Scan for the cell matching the given text and deliver its [X, Y] coordinate at center. 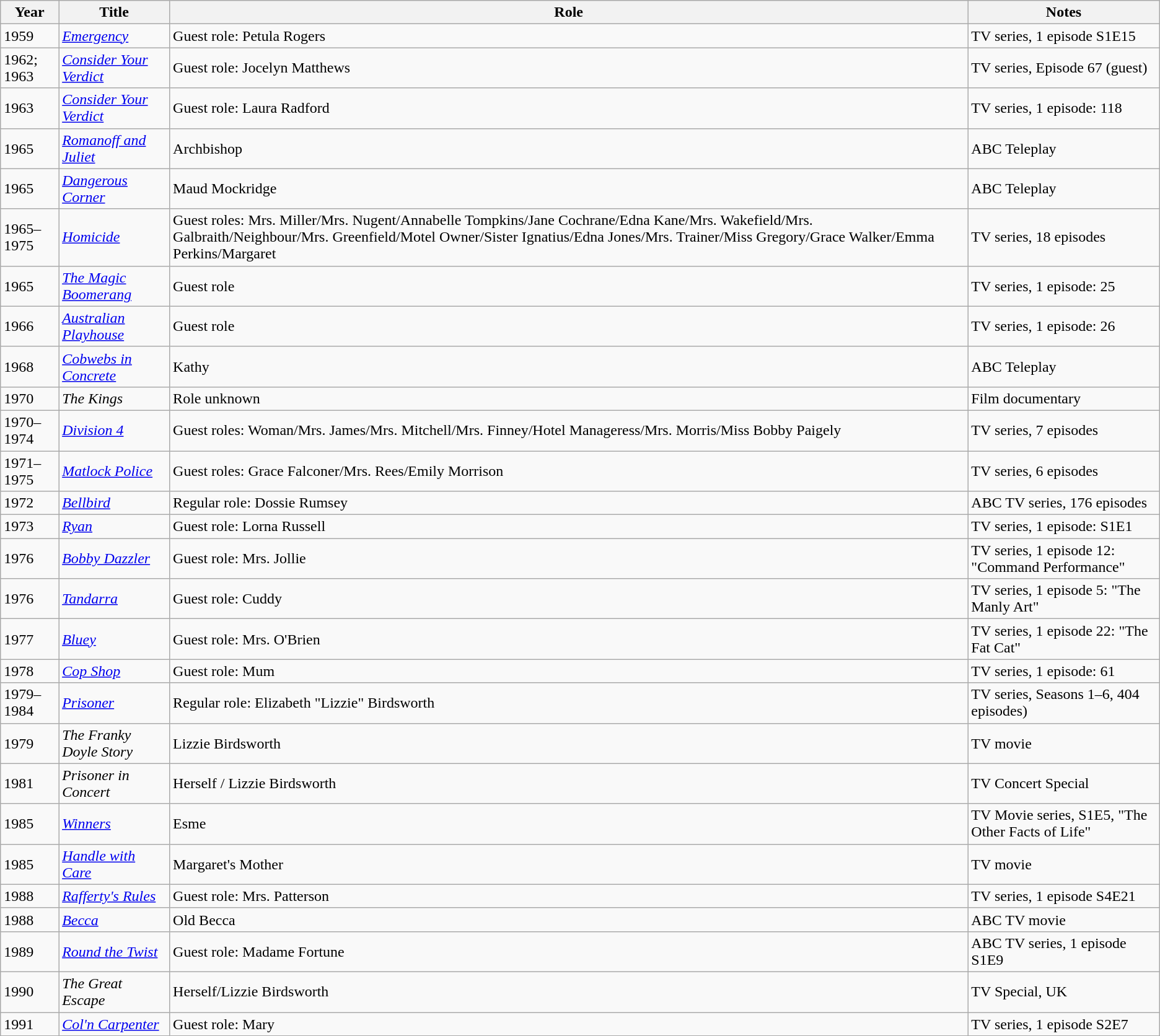
Prisoner in Concert [114, 783]
1968 [30, 367]
1970 [30, 398]
Guest role: Laura Radford [569, 108]
Handle with Care [114, 864]
The Great Escape [114, 991]
The Kings [114, 398]
Guest role: Madame Fortune [569, 952]
ABC TV series, 176 episodes [1063, 503]
Archbishop [569, 149]
TV series, Episode 67 (guest) [1063, 68]
1973 [30, 527]
1991 [30, 1024]
1981 [30, 783]
Esme [569, 824]
TV series, 1 episode: 25 [1063, 286]
Guest role: Lorna Russell [569, 527]
Winners [114, 824]
The Magic Boomerang [114, 286]
TV series, 1 episode: S1E1 [1063, 527]
Australian Playhouse [114, 326]
TV series, 1 episode: 26 [1063, 326]
TV series, 18 episodes [1063, 237]
1970–1974 [30, 430]
Guest role: Mary [569, 1024]
Becca [114, 920]
1979 [30, 744]
TV series, 1 episode 12: "Command Performance" [1063, 559]
Round the Twist [114, 952]
Regular role: Elizabeth "Lizzie" Birdsworth [569, 703]
1971–1975 [30, 471]
Romanoff and Juliet [114, 149]
TV series, 1 episode S1E15 [1063, 36]
1978 [30, 671]
ABC TV series, 1 episode S1E9 [1063, 952]
Prisoner [114, 703]
TV Special, UK [1063, 991]
Cop Shop [114, 671]
Herself/Lizzie Birdsworth [569, 991]
1990 [30, 991]
TV Concert Special [1063, 783]
Kathy [569, 367]
Film documentary [1063, 398]
Year [30, 12]
Old Becca [569, 920]
Guest role: Cuddy [569, 599]
Emergency [114, 36]
1963 [30, 108]
Guest role: Mrs. Patterson [569, 896]
Col'n Carpenter [114, 1024]
1989 [30, 952]
Matlock Police [114, 471]
Tandarra [114, 599]
Margaret's Mother [569, 864]
Guest role: Mum [569, 671]
Lizzie Birdsworth [569, 744]
Bellbird [114, 503]
1959 [30, 36]
1966 [30, 326]
TV series, 1 episode: 118 [1063, 108]
TV series, 1 episode S2E7 [1063, 1024]
Maud Mockridge [569, 188]
Role unknown [569, 398]
Division 4 [114, 430]
Guest role: Mrs. Jollie [569, 559]
1977 [30, 639]
Bobby Dazzler [114, 559]
Guest role: Mrs. O'Brien [569, 639]
Title [114, 12]
Regular role: Dossie Rumsey [569, 503]
1962; 1963 [30, 68]
TV series, 1 episode S4E21 [1063, 896]
1979–1984 [30, 703]
Guest role: Jocelyn Matthews [569, 68]
Guest roles: Grace Falconer/Mrs. Rees/Emily Morrison [569, 471]
TV series, 6 episodes [1063, 471]
Rafferty's Rules [114, 896]
1965–1975 [30, 237]
Herself / Lizzie Birdsworth [569, 783]
TV Movie series, S1E5, "The Other Facts of Life" [1063, 824]
Ryan [114, 527]
TV series, 1 episode: 61 [1063, 671]
ABC TV movie [1063, 920]
TV series, 7 episodes [1063, 430]
Cobwebs in Concrete [114, 367]
1972 [30, 503]
Bluey [114, 639]
TV series, 1 episode 22: "The Fat Cat" [1063, 639]
Guest roles: Woman/Mrs. James/Mrs. Mitchell/Mrs. Finney/Hotel Manageress/Mrs. Morris/Miss Bobby Paigely [569, 430]
Role [569, 12]
Homicide [114, 237]
TV series, Seasons 1–6, 404 episodes) [1063, 703]
Notes [1063, 12]
Dangerous Corner [114, 188]
Guest role: Petula Rogers [569, 36]
TV series, 1 episode 5: "The Manly Art" [1063, 599]
The Franky Doyle Story [114, 744]
